Extract the (x, y) coordinate from the center of the cell holding the provided text.  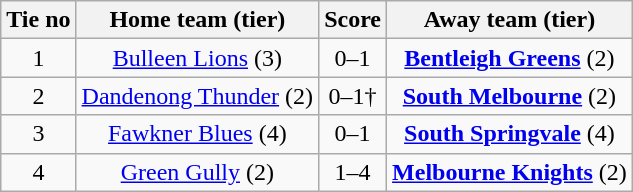
1–4 (353, 172)
Bulleen Lions (3) (198, 58)
Fawkner Blues (4) (198, 134)
2 (38, 96)
South Melbourne (2) (510, 96)
Bentleigh Greens (2) (510, 58)
Score (353, 20)
Tie no (38, 20)
Away team (tier) (510, 20)
Dandenong Thunder (2) (198, 96)
Melbourne Knights (2) (510, 172)
4 (38, 172)
1 (38, 58)
Home team (tier) (198, 20)
3 (38, 134)
Green Gully (2) (198, 172)
0–1† (353, 96)
South Springvale (4) (510, 134)
